Detect which cell encompasses the target text, then output its [x, y] center coordinate. 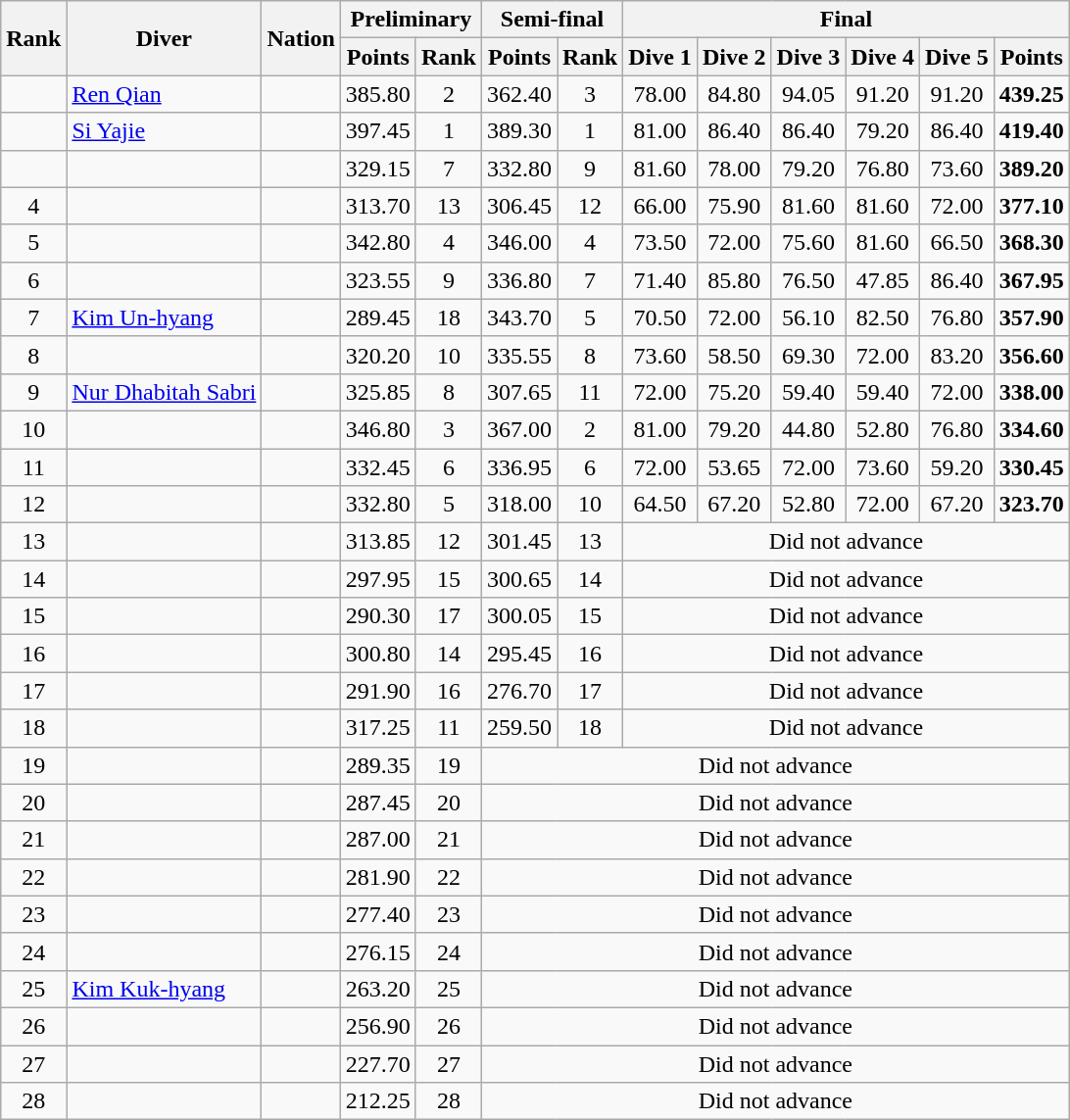
Dive 4 [883, 57]
276.15 [378, 951]
256.90 [378, 1026]
73.50 [660, 243]
367.95 [1031, 280]
332.45 [378, 467]
356.60 [1031, 355]
212.25 [378, 1101]
300.65 [519, 579]
338.00 [1031, 392]
281.90 [378, 877]
323.70 [1031, 505]
Semi-final [552, 20]
377.10 [1031, 206]
300.05 [519, 616]
389.20 [1031, 169]
94.05 [808, 94]
64.50 [660, 505]
301.45 [519, 542]
Diver [165, 38]
53.65 [734, 467]
276.70 [519, 691]
289.45 [378, 317]
59.20 [957, 467]
75.20 [734, 392]
Nur Dhabitah Sabri [165, 392]
287.00 [378, 840]
317.25 [378, 728]
70.50 [660, 317]
346.80 [378, 429]
290.30 [378, 616]
Ren Qian [165, 94]
336.95 [519, 467]
368.30 [1031, 243]
385.80 [378, 94]
362.40 [519, 94]
336.80 [519, 280]
291.90 [378, 691]
85.80 [734, 280]
313.85 [378, 542]
335.55 [519, 355]
71.40 [660, 280]
263.20 [378, 989]
69.30 [808, 355]
297.95 [378, 579]
318.00 [519, 505]
Dive 5 [957, 57]
419.40 [1031, 131]
75.60 [808, 243]
330.45 [1031, 467]
66.00 [660, 206]
313.70 [378, 206]
342.80 [378, 243]
75.90 [734, 206]
300.80 [378, 654]
397.45 [378, 131]
82.50 [883, 317]
Si Yajie [165, 131]
84.80 [734, 94]
44.80 [808, 429]
320.20 [378, 355]
Dive 1 [660, 57]
325.85 [378, 392]
83.20 [957, 355]
343.70 [519, 317]
47.85 [883, 280]
323.55 [378, 280]
56.10 [808, 317]
329.15 [378, 169]
289.35 [378, 765]
76.50 [808, 280]
227.70 [378, 1063]
346.00 [519, 243]
307.65 [519, 392]
58.50 [734, 355]
295.45 [519, 654]
Final [847, 20]
277.40 [378, 914]
Nation [301, 38]
259.50 [519, 728]
334.60 [1031, 429]
287.45 [378, 803]
Dive 3 [808, 57]
Preliminary [411, 20]
389.30 [519, 131]
66.50 [957, 243]
306.45 [519, 206]
Kim Un-hyang [165, 317]
367.00 [519, 429]
Dive 2 [734, 57]
439.25 [1031, 94]
357.90 [1031, 317]
Kim Kuk-hyang [165, 989]
